Find where the given text appears and provide that cell's center as (X, Y) coordinate. 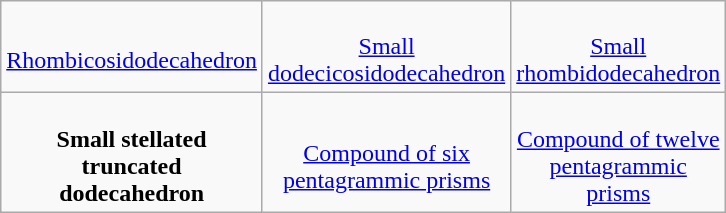
Small stellated truncated dodecahedron (132, 152)
Rhombicosidodecahedron (132, 47)
Compound of six pentagrammic prisms (386, 152)
Compound of twelve pentagrammic prisms (618, 152)
Small dodecicosidodecahedron (386, 47)
Small rhombidodecahedron (618, 47)
